From the cell containing the given text, extract its center point as (X, Y) coordinate. 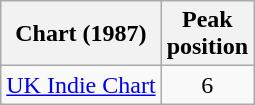
Chart (1987) (81, 34)
Peakposition (207, 34)
UK Indie Chart (81, 85)
6 (207, 85)
